Output the (x, y) coordinate of the center of the cell containing the given text.  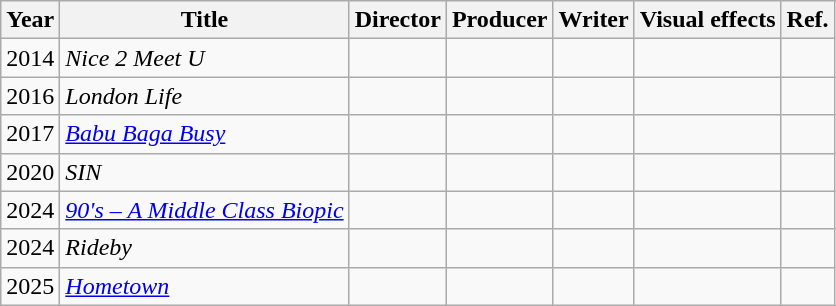
Writer (594, 20)
Director (398, 20)
2025 (30, 286)
2020 (30, 172)
90's – A Middle Class Biopic (204, 210)
Visual effects (708, 20)
Year (30, 20)
Ref. (808, 20)
London Life (204, 96)
Babu Baga Busy (204, 134)
Title (204, 20)
Producer (500, 20)
Hometown (204, 286)
2017 (30, 134)
SIN (204, 172)
Nice 2 Meet U (204, 58)
Rideby (204, 248)
2014 (30, 58)
2016 (30, 96)
